Capture the cell that displays the provided text and extract its (X, Y) central coordinate. 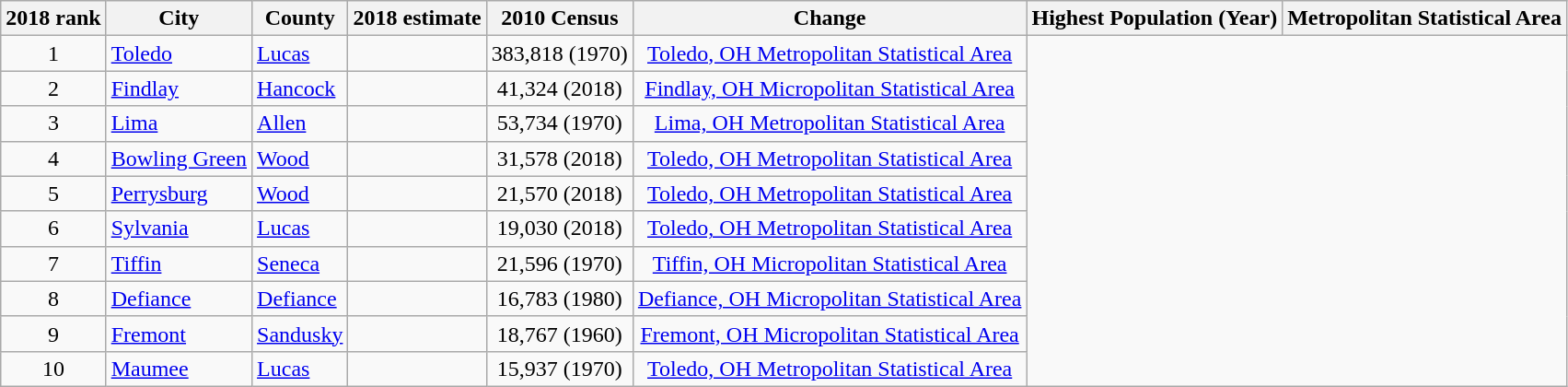
Bowling Green (179, 158)
1 (53, 53)
Sandusky (300, 334)
Metropolitan Statistical Area (1425, 18)
18,767 (1960) (560, 334)
Sylvania (179, 229)
Fremont (179, 334)
Perrysburg (179, 193)
6 (53, 229)
City (179, 18)
9 (53, 334)
Fremont, OH Micropolitan Statistical Area (830, 334)
31,578 (2018) (560, 158)
Defiance, OH Micropolitan Statistical Area (830, 299)
2018 rank (53, 18)
2 (53, 88)
10 (53, 369)
Tiffin, OH Micropolitan Statistical Area (830, 264)
4 (53, 158)
16,783 (1980) (560, 299)
Seneca (300, 264)
19,030 (2018) (560, 229)
Highest Population (Year) (1155, 18)
5 (53, 193)
2018 estimate (417, 18)
Change (830, 18)
8 (53, 299)
Maumee (179, 369)
Lima, OH Metropolitan Statistical Area (830, 123)
2010 Census (560, 18)
383,818 (1970) (560, 53)
53,734 (1970) (560, 123)
7 (53, 264)
Findlay, OH Micropolitan Statistical Area (830, 88)
Lima (179, 123)
Tiffin (179, 264)
3 (53, 123)
41,324 (2018) (560, 88)
County (300, 18)
21,596 (1970) (560, 264)
21,570 (2018) (560, 193)
Findlay (179, 88)
Hancock (300, 88)
15,937 (1970) (560, 369)
Allen (300, 123)
Toledo (179, 53)
